Locate the cell with the specified text and output its (X, Y) center coordinate. 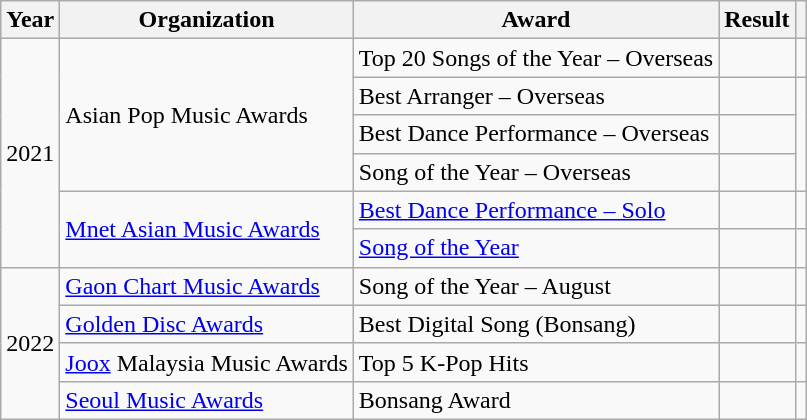
Top 20 Songs of the Year – Overseas (536, 58)
Best Dance Performance – Overseas (536, 134)
Joox Malaysia Music Awards (207, 362)
Bonsang Award (536, 400)
Award (536, 20)
Top 5 K-Pop Hits (536, 362)
Best Dance Performance – Solo (536, 210)
Seoul Music Awards (207, 400)
2022 (30, 343)
Best Arranger – Overseas (536, 96)
Song of the Year – Overseas (536, 172)
Song of the Year – August (536, 286)
Asian Pop Music Awards (207, 115)
Golden Disc Awards (207, 324)
Result (757, 20)
Year (30, 20)
Organization (207, 20)
Song of the Year (536, 248)
Best Digital Song (Bonsang) (536, 324)
Mnet Asian Music Awards (207, 229)
Gaon Chart Music Awards (207, 286)
2021 (30, 153)
